Return the [x, y] coordinate for the center point of the cell that contains the specified text.  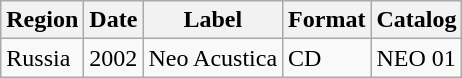
2002 [114, 58]
Label [213, 20]
Catalog [416, 20]
NEO 01 [416, 58]
Date [114, 20]
CD [327, 58]
Format [327, 20]
Region [42, 20]
Russia [42, 58]
Neo Acustica [213, 58]
